For the text-containing cell, return its midpoint in (X, Y) coordinate format. 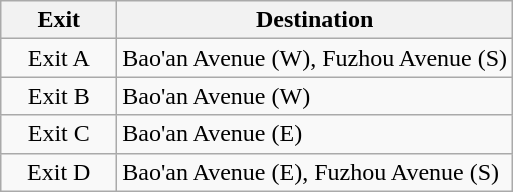
Exit B (59, 96)
Bao'an Avenue (E), Fuzhou Avenue (S) (315, 172)
Bao'an Avenue (E) (315, 134)
Destination (315, 20)
Exit A (59, 58)
Bao'an Avenue (W) (315, 96)
Exit (59, 20)
Exit D (59, 172)
Exit C (59, 134)
Bao'an Avenue (W), Fuzhou Avenue (S) (315, 58)
